From the cell containing the given text, extract its center point as (x, y) coordinate. 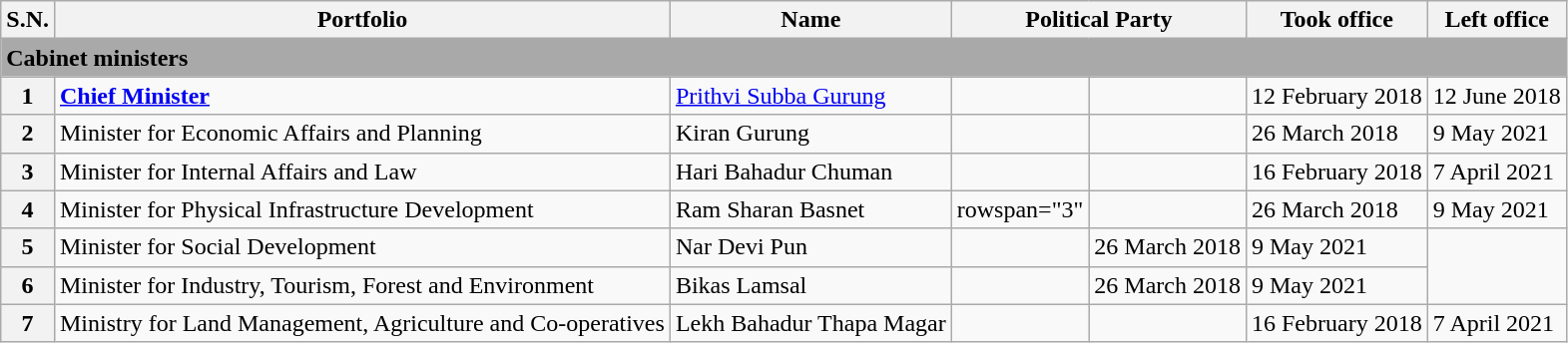
Lekh Bahadur Thapa Magar (810, 323)
Nar Devi Pun (810, 247)
Ram Sharan Basnet (810, 209)
12 February 2018 (1336, 96)
Minister for Economic Affairs and Planning (361, 134)
S.N. (28, 20)
Minister for Social Development (361, 247)
Prithvi Subba Gurung (810, 96)
4 (28, 209)
Hari Bahadur Chuman (810, 171)
Chief Minister (361, 96)
Ministry for Land Management, Agriculture and Co-operatives (361, 323)
3 (28, 171)
Left office (1497, 20)
rowspan="3" (1020, 209)
6 (28, 285)
Minister for Internal Affairs and Law (361, 171)
2 (28, 134)
Portfolio (361, 20)
Bikas Lamsal (810, 285)
Name (810, 20)
12 June 2018 (1497, 96)
5 (28, 247)
Took office (1336, 20)
Kiran Gurung (810, 134)
1 (28, 96)
Minister for Industry, Tourism, Forest and Environment (361, 285)
7 (28, 323)
Minister for Physical Infrastructure Development (361, 209)
Political Party (1098, 20)
Cabinet ministers (784, 58)
